Pinpoint the cell where the given text exists, returning its (X, Y) midpoint coordinate. 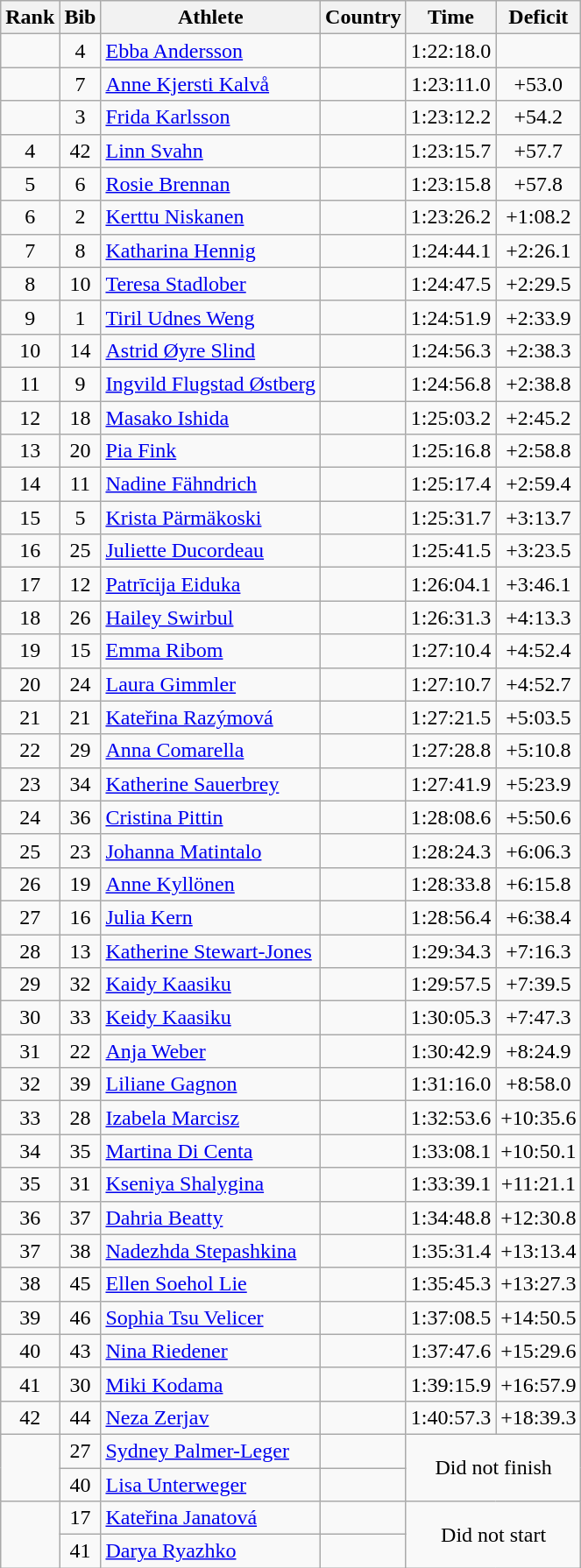
+15:29.6 (538, 1351)
Kseniya Shalygina (210, 1184)
+2:29.5 (538, 284)
+54.2 (538, 117)
45 (81, 1284)
1:34:48.8 (450, 1218)
+2:38.8 (538, 384)
+7:39.5 (538, 985)
+2:45.2 (538, 418)
Sydney Palmer-Leger (210, 1451)
+13:13.4 (538, 1251)
Dahria Beatty (210, 1218)
Ingvild Flugstad Østberg (210, 384)
+8:58.0 (538, 1084)
Miki Kodama (210, 1384)
1:29:57.5 (450, 985)
Kateřina Janatová (210, 1518)
Pia Fink (210, 451)
Patrīcija Eiduka (210, 584)
+5:10.8 (538, 751)
1:27:10.7 (450, 684)
+6:38.4 (538, 917)
Katherine Stewart-Jones (210, 950)
1:28:24.3 (450, 851)
+13:27.3 (538, 1284)
1:33:39.1 (450, 1184)
Rosie Brennan (210, 184)
+11:21.1 (538, 1184)
Darya Ryazhko (210, 1551)
Neza Zerjav (210, 1417)
Laura Gimmler (210, 684)
Sophia Tsu Velicer (210, 1317)
Lisa Unterweger (210, 1485)
+3:13.7 (538, 518)
Julia Kern (210, 917)
+18:39.3 (538, 1417)
1:26:31.3 (450, 618)
1:24:56.3 (450, 350)
+5:23.9 (538, 784)
+7:47.3 (538, 1018)
1:25:17.4 (450, 484)
44 (81, 1417)
Martina Di Centa (210, 1151)
1:25:16.8 (450, 451)
+1:08.2 (538, 217)
+2:59.4 (538, 484)
Anna Comarella (210, 751)
Nadezhda Stepashkina (210, 1251)
Time (450, 18)
+57.8 (538, 184)
+4:52.4 (538, 651)
1:37:47.6 (450, 1351)
Krista Pärmäkoski (210, 518)
Hailey Swirbul (210, 618)
Nadine Fähndrich (210, 484)
Cristina Pittin (210, 817)
+57.7 (538, 151)
1:39:15.9 (450, 1384)
1:27:41.9 (450, 784)
+5:03.5 (538, 717)
1:30:42.9 (450, 1051)
1:27:28.8 (450, 751)
Johanna Matintalo (210, 851)
1:29:34.3 (450, 950)
Deficit (538, 18)
Did not finish (493, 1467)
1:35:45.3 (450, 1284)
1:25:03.2 (450, 418)
Athlete (210, 18)
1:31:16.0 (450, 1084)
Teresa Stadlober (210, 284)
1:24:47.5 (450, 284)
43 (81, 1351)
Nina Riedener (210, 1351)
Liliane Gagnon (210, 1084)
1:27:10.4 (450, 651)
+4:52.7 (538, 684)
Bib (81, 18)
Anja Weber (210, 1051)
+3:46.1 (538, 584)
Kateřina Razýmová (210, 717)
+53.0 (538, 84)
3 (81, 117)
Tiril Udnes Weng (210, 317)
2 (81, 217)
Ebba Andersson (210, 51)
Ellen Soehol Lie (210, 1284)
1:22:18.0 (450, 51)
1:28:56.4 (450, 917)
Keidy Kaasiku (210, 1018)
1:23:15.8 (450, 184)
46 (81, 1317)
1:24:51.9 (450, 317)
+2:33.9 (538, 317)
1:40:57.3 (450, 1417)
+2:38.3 (538, 350)
Anne Kjersti Kalvå (210, 84)
+2:26.1 (538, 251)
+12:30.8 (538, 1218)
1:30:05.3 (450, 1018)
Country (364, 18)
Rank (30, 18)
Katherine Sauerbrey (210, 784)
+10:35.6 (538, 1118)
1:24:44.1 (450, 251)
Kerttu Niskanen (210, 217)
Astrid Øyre Slind (210, 350)
+7:16.3 (538, 950)
+16:57.9 (538, 1384)
Linn Svahn (210, 151)
Frida Karlsson (210, 117)
Kaidy Kaasiku (210, 985)
+14:50.5 (538, 1317)
Juliette Ducordeau (210, 551)
Did not start (493, 1535)
1:25:41.5 (450, 551)
Katharina Hennig (210, 251)
Anne Kyllönen (210, 884)
+6:15.8 (538, 884)
1:23:15.7 (450, 151)
+4:13.3 (538, 618)
1:32:53.6 (450, 1118)
1:33:08.1 (450, 1151)
+6:06.3 (538, 851)
1:23:12.2 (450, 117)
Izabela Marcisz (210, 1118)
1:28:33.8 (450, 884)
1:27:21.5 (450, 717)
+2:58.8 (538, 451)
1:23:11.0 (450, 84)
1:23:26.2 (450, 217)
1 (81, 317)
1:25:31.7 (450, 518)
+8:24.9 (538, 1051)
1:35:31.4 (450, 1251)
+5:50.6 (538, 817)
+10:50.1 (538, 1151)
1:37:08.5 (450, 1317)
1:24:56.8 (450, 384)
+3:23.5 (538, 551)
Emma Ribom (210, 651)
1:28:08.6 (450, 817)
Masako Ishida (210, 418)
1:26:04.1 (450, 584)
